Find where the given text appears and provide that cell's center as [x, y] coordinate. 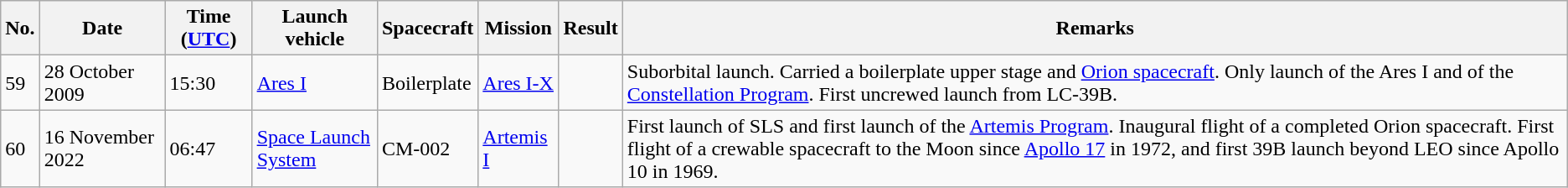
59 [20, 82]
Mission [518, 29]
Launch vehicle [315, 29]
60 [20, 149]
16 November 2022 [102, 149]
15:30 [209, 82]
Remarks [1095, 29]
Ares I [315, 82]
Time (UTC) [209, 29]
Date [102, 29]
Boilerplate [427, 82]
Result [591, 29]
Artemis I [518, 149]
Space Launch System [315, 149]
06:47 [209, 149]
No. [20, 29]
Ares I-X [518, 82]
Spacecraft [427, 29]
CM-002 [427, 149]
28 October 2009 [102, 82]
